Determine the [x, y] coordinate at the center of the cell enclosing the given text.  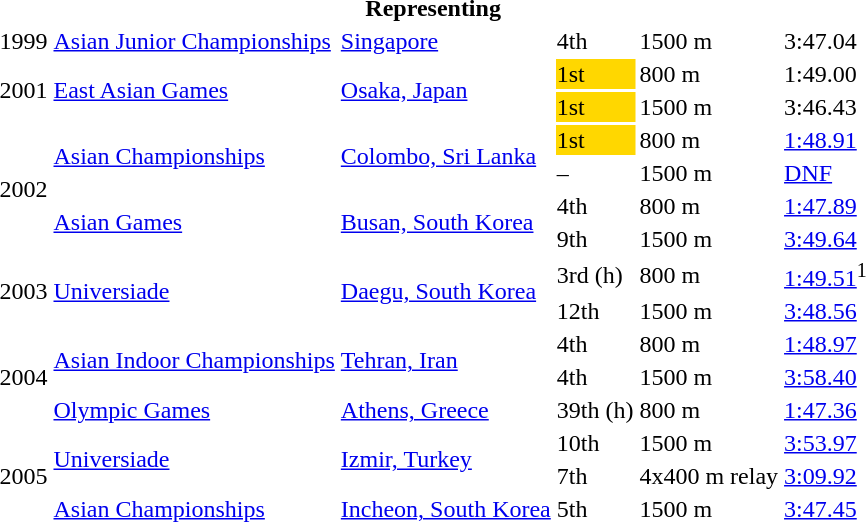
9th [595, 239]
East Asian Games [194, 90]
39th (h) [595, 410]
10th [595, 443]
Athens, Greece [446, 410]
Singapore [446, 41]
Busan, South Korea [446, 222]
Olympic Games [194, 410]
12th [595, 311]
Asian Championships [194, 156]
Asian Games [194, 222]
– [595, 173]
Daegu, South Korea [446, 292]
Izmir, Turkey [446, 460]
Asian Indoor Championships [194, 360]
Asian Junior Championships [194, 41]
Colombo, Sri Lanka [446, 156]
Osaka, Japan [446, 90]
4x400 m relay [709, 476]
Tehran, Iran [446, 360]
3rd (h) [595, 275]
7th [595, 476]
